Output the [x, y] coordinate of the center of the cell containing the given text.  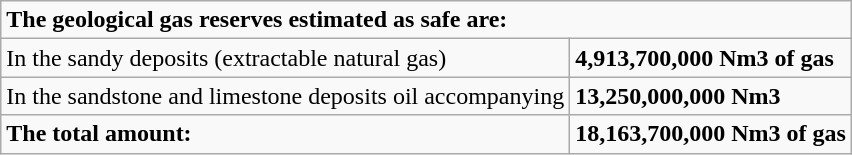
4,913,700,000 Nm3 of gas [711, 58]
13,250,000,000 Nm3 [711, 96]
The geological gas reserves estimated as safe are: [426, 20]
18,163,700,000 Nm3 of gas [711, 134]
In the sandstone and limestone deposits oil accompanying [286, 96]
In the sandy deposits (extractable natural gas) [286, 58]
The total amount: [286, 134]
